Extract the (X, Y) coordinate from the center of the cell holding the provided text.  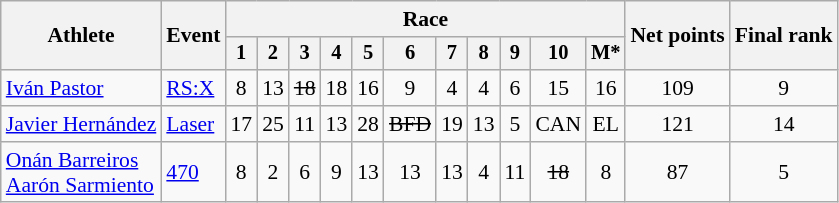
CAN (558, 124)
EL (606, 124)
15 (558, 88)
Iván Pastor (82, 88)
Athlete (82, 36)
17 (241, 124)
M* (606, 54)
470 (193, 172)
14 (784, 124)
Onán Barreiros Aarón Sarmiento (82, 172)
1 (241, 54)
10 (558, 54)
RS:X (193, 88)
25 (273, 124)
Race (425, 19)
BFD (410, 124)
7 (452, 54)
Net points (677, 36)
87 (677, 172)
109 (677, 88)
Laser (193, 124)
Final rank (784, 36)
28 (368, 124)
121 (677, 124)
Event (193, 36)
3 (305, 54)
Javier Hernández (82, 124)
19 (452, 124)
